Locate the cell with the specified text and output its (X, Y) center coordinate. 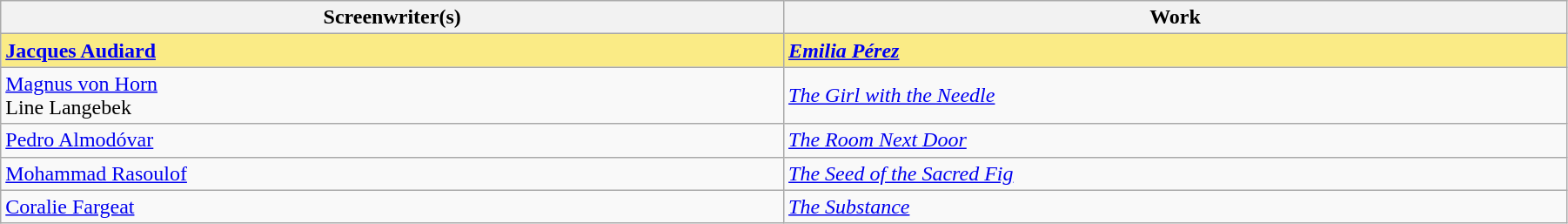
Pedro Almodóvar (392, 140)
Magnus von Horn Line Langebek (392, 96)
Jacques Audiard (392, 51)
Coralie Fargeat (392, 207)
The Room Next Door (1176, 140)
Work (1176, 17)
Emilia Pérez (1176, 51)
The Substance (1176, 207)
Screenwriter(s) (392, 17)
The Girl with the Needle (1176, 96)
The Seed of the Sacred Fig (1176, 173)
Mohammad Rasoulof (392, 173)
